Find where the given text appears and provide that cell's center as (x, y) coordinate. 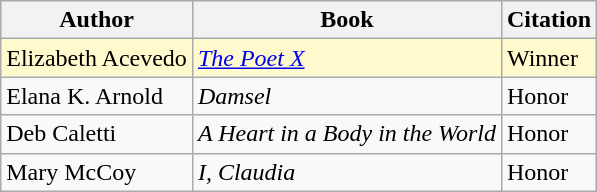
Elizabeth Acevedo (97, 58)
A Heart in a Body in the World (346, 134)
Damsel (346, 96)
Book (346, 20)
The Poet X (346, 58)
Winner (548, 58)
Citation (548, 20)
Mary McCoy (97, 172)
Deb Caletti (97, 134)
Elana K. Arnold (97, 96)
I, Claudia (346, 172)
Author (97, 20)
